For the text-containing cell, return its midpoint in (X, Y) coordinate format. 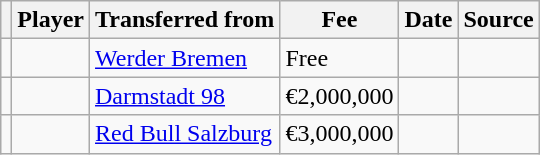
Red Bull Salzburg (185, 134)
€3,000,000 (340, 134)
Player (51, 20)
Transferred from (185, 20)
Source (498, 20)
€2,000,000 (340, 96)
Free (340, 58)
Fee (340, 20)
Darmstadt 98 (185, 96)
Date (428, 20)
Werder Bremen (185, 58)
